For the text-containing cell, return its midpoint in [X, Y] coordinate format. 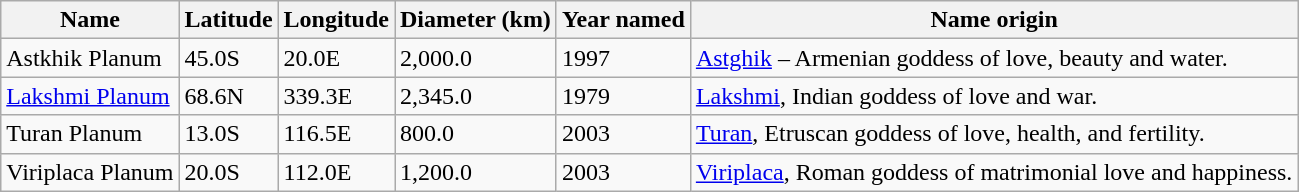
Astkhik Planum [90, 58]
339.3E [336, 96]
116.5E [336, 134]
20.0S [228, 172]
Lakshmi Planum [90, 96]
Viriplaca Planum [90, 172]
Turan, Etruscan goddess of love, health, and fertility. [994, 134]
112.0E [336, 172]
2,345.0 [475, 96]
1,200.0 [475, 172]
Name origin [994, 20]
Viriplaca, Roman goddess of matrimonial love and happiness. [994, 172]
Turan Planum [90, 134]
Longitude [336, 20]
Diameter (km) [475, 20]
20.0E [336, 58]
800.0 [475, 134]
1979 [623, 96]
Year named [623, 20]
45.0S [228, 58]
Name [90, 20]
13.0S [228, 134]
68.6N [228, 96]
Latitude [228, 20]
1997 [623, 58]
2,000.0 [475, 58]
Astghik – Armenian goddess of love, beauty and water. [994, 58]
Lakshmi, Indian goddess of love and war. [994, 96]
